Locate the cell with the specified text and output its [x, y] center coordinate. 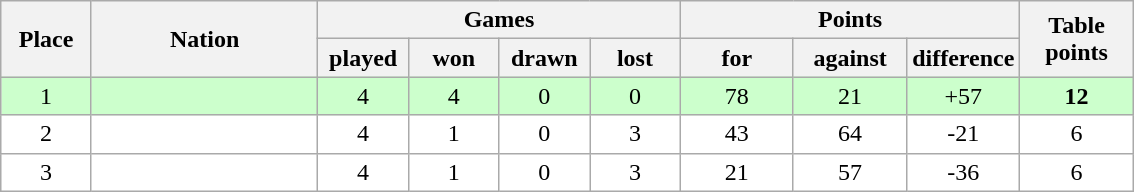
57 [850, 172]
Tablepoints [1076, 39]
won [454, 58]
Nation [204, 39]
78 [736, 96]
+57 [964, 96]
Place [46, 39]
-21 [964, 134]
drawn [544, 58]
2 [46, 134]
lost [636, 58]
played [364, 58]
Points [850, 20]
12 [1076, 96]
difference [964, 58]
43 [736, 134]
for [736, 58]
Games [499, 20]
against [850, 58]
64 [850, 134]
-36 [964, 172]
